Locate the cell with the specified text and output its (x, y) center coordinate. 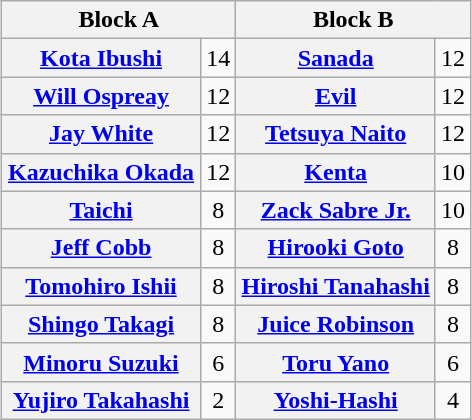
Block B (353, 20)
Will Ospreay (102, 96)
Taichi (102, 210)
Kazuchika Okada (102, 172)
Zack Sabre Jr. (336, 210)
Kenta (336, 172)
Yujiro Takahashi (102, 400)
Minoru Suzuki (102, 362)
Kota Ibushi (102, 58)
4 (452, 400)
Jay White (102, 134)
2 (218, 400)
14 (218, 58)
Toru Yano (336, 362)
Block A (119, 20)
Tomohiro Ishii (102, 286)
Yoshi-Hashi (336, 400)
Juice Robinson (336, 324)
Hirooki Goto (336, 248)
Jeff Cobb (102, 248)
Hiroshi Tanahashi (336, 286)
Evil (336, 96)
Shingo Takagi (102, 324)
Tetsuya Naito (336, 134)
Sanada (336, 58)
